Return (x, y) of the center of cell containing provided text 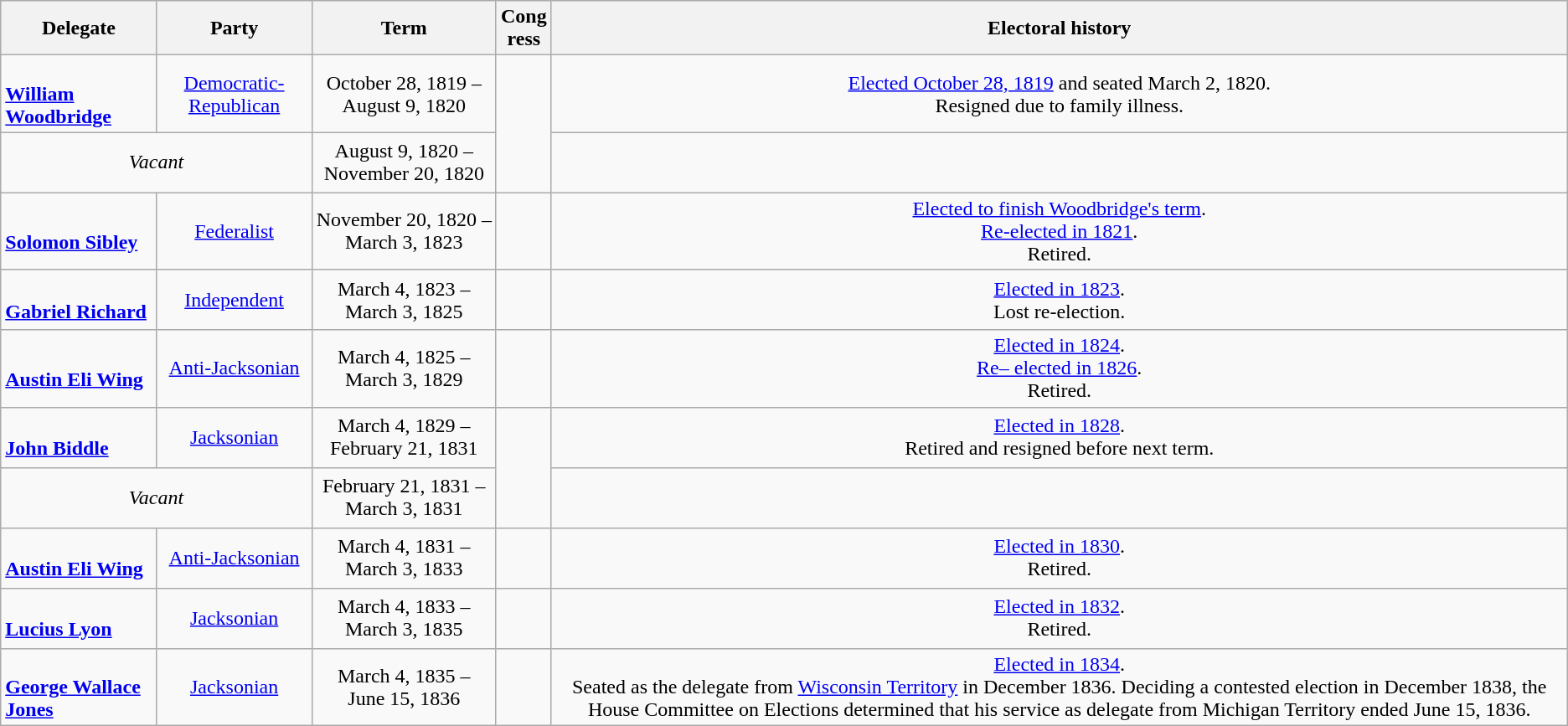
Lucius Lyon (79, 618)
Democratic-Republican (235, 94)
March 4, 1833 –March 3, 1835 (404, 618)
John Biddle (79, 437)
Gabriel Richard (79, 300)
Solomon Sibley (79, 231)
Electoral history (1059, 28)
March 4, 1831 –March 3, 1833 (404, 558)
March 4, 1835 –June 15, 1836 (404, 687)
August 9, 1820 –November 20, 1820 (404, 162)
March 4, 1823 –March 3, 1825 (404, 300)
November 20, 1820 –March 3, 1823 (404, 231)
October 28, 1819 –August 9, 1820 (404, 94)
Elected to finish Woodbridge's term.Re-elected in 1821.Retired. (1059, 231)
Federalist (235, 231)
Party (235, 28)
Elected in 1824.Re– elected in 1826.Retired. (1059, 368)
March 4, 1825 –March 3, 1829 (404, 368)
Delegate (79, 28)
Independent (235, 300)
William Woodbridge (79, 94)
Elected in 1830.Retired. (1059, 558)
Congress (524, 28)
George Wallace Jones (79, 687)
Elected in 1832.Retired. (1059, 618)
March 4, 1829 –February 21, 1831 (404, 437)
Elected in 1823.Lost re-election. (1059, 300)
Elected October 28, 1819 and seated March 2, 1820.Resigned due to family illness. (1059, 94)
Term (404, 28)
February 21, 1831 –March 3, 1831 (404, 497)
Elected in 1828.Retired and resigned before next term. (1059, 437)
